Provide the [X, Y] coordinate of the cell's center where the given text is located.  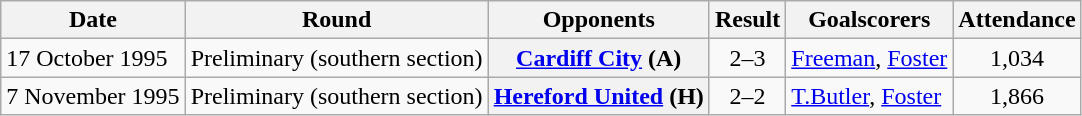
Date [93, 20]
Hereford United (H) [598, 96]
Goalscorers [870, 20]
Result [747, 20]
2–2 [747, 96]
Round [336, 20]
2–3 [747, 58]
Freeman, Foster [870, 58]
Attendance [1017, 20]
17 October 1995 [93, 58]
1,866 [1017, 96]
1,034 [1017, 58]
Opponents [598, 20]
T.Butler, Foster [870, 96]
Cardiff City (A) [598, 58]
7 November 1995 [93, 96]
